Extract the [x, y] coordinate from the center of the cell holding the provided text.  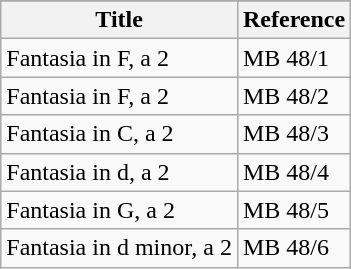
Fantasia in G, a 2 [120, 210]
MB 48/2 [294, 96]
MB 48/5 [294, 210]
MB 48/4 [294, 172]
MB 48/6 [294, 248]
MB 48/1 [294, 58]
Fantasia in d minor, a 2 [120, 248]
MB 48/3 [294, 134]
Title [120, 20]
Fantasia in C, a 2 [120, 134]
Fantasia in d, a 2 [120, 172]
Reference [294, 20]
